Scan for the cell matching the given text and deliver its (X, Y) coordinate at center. 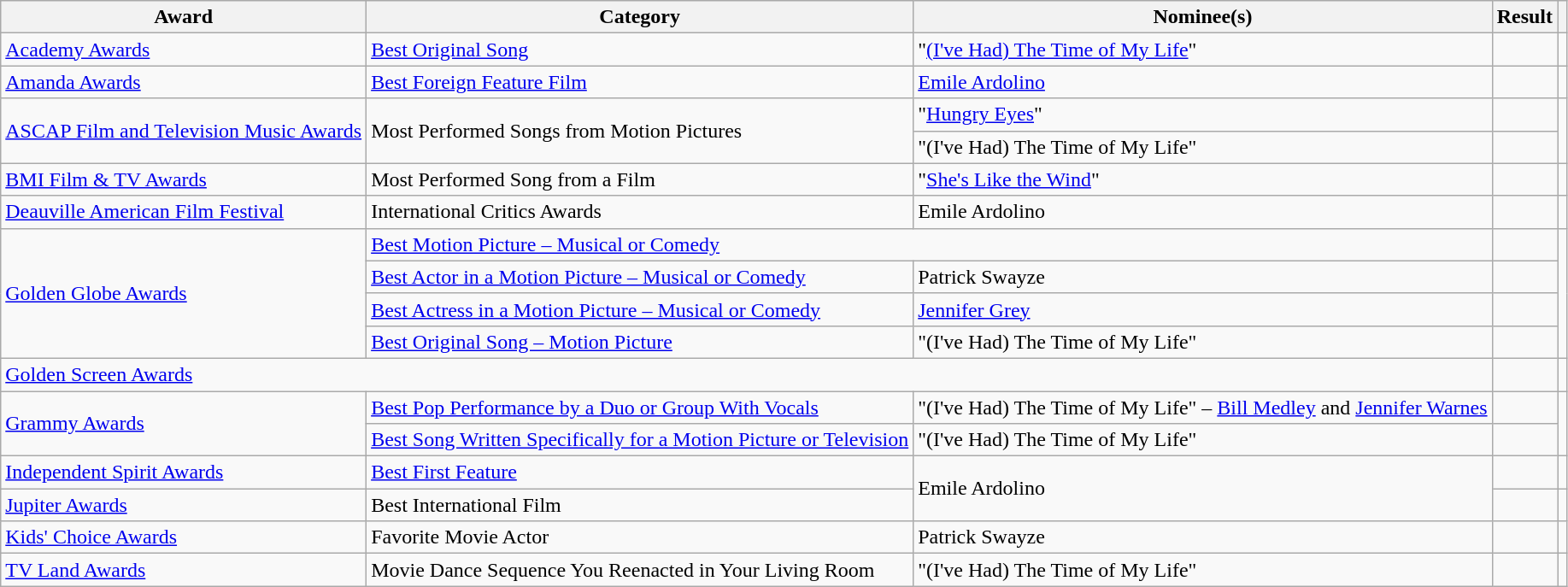
Best Original Song (640, 50)
Golden Screen Awards (747, 374)
Best Pop Performance by a Duo or Group With Vocals (640, 408)
Jupiter Awards (184, 505)
Best First Feature (640, 473)
"Hungry Eyes" (1203, 114)
Most Performed Songs from Motion Pictures (640, 131)
Independent Spirit Awards (184, 473)
Amanda Awards (184, 82)
Most Performed Song from a Film (640, 179)
Best Foreign Feature Film (640, 82)
Golden Globe Awards (184, 293)
Award (184, 17)
Favorite Movie Actor (640, 537)
Academy Awards (184, 50)
"(I've Had) The Time of My Life" – Bill Medley and Jennifer Warnes (1203, 408)
Jennifer Grey (1203, 309)
Best Actress in a Motion Picture – Musical or Comedy (640, 309)
Best Motion Picture – Musical or Comedy (930, 244)
Movie Dance Sequence You Reenacted in Your Living Room (640, 570)
BMI Film & TV Awards (184, 179)
Nominee(s) (1203, 17)
TV Land Awards (184, 570)
Best Original Song – Motion Picture (640, 342)
Deauville American Film Festival (184, 212)
"She's Like the Wind" (1203, 179)
ASCAP Film and Television Music Awards (184, 131)
Best Actor in a Motion Picture – Musical or Comedy (640, 277)
Best International Film (640, 505)
Grammy Awards (184, 424)
Best Song Written Specifically for a Motion Picture or Television (640, 440)
Category (640, 17)
Kids' Choice Awards (184, 537)
International Critics Awards (640, 212)
Result (1524, 17)
